Output the [X, Y] coordinate of the center of the cell containing the given text.  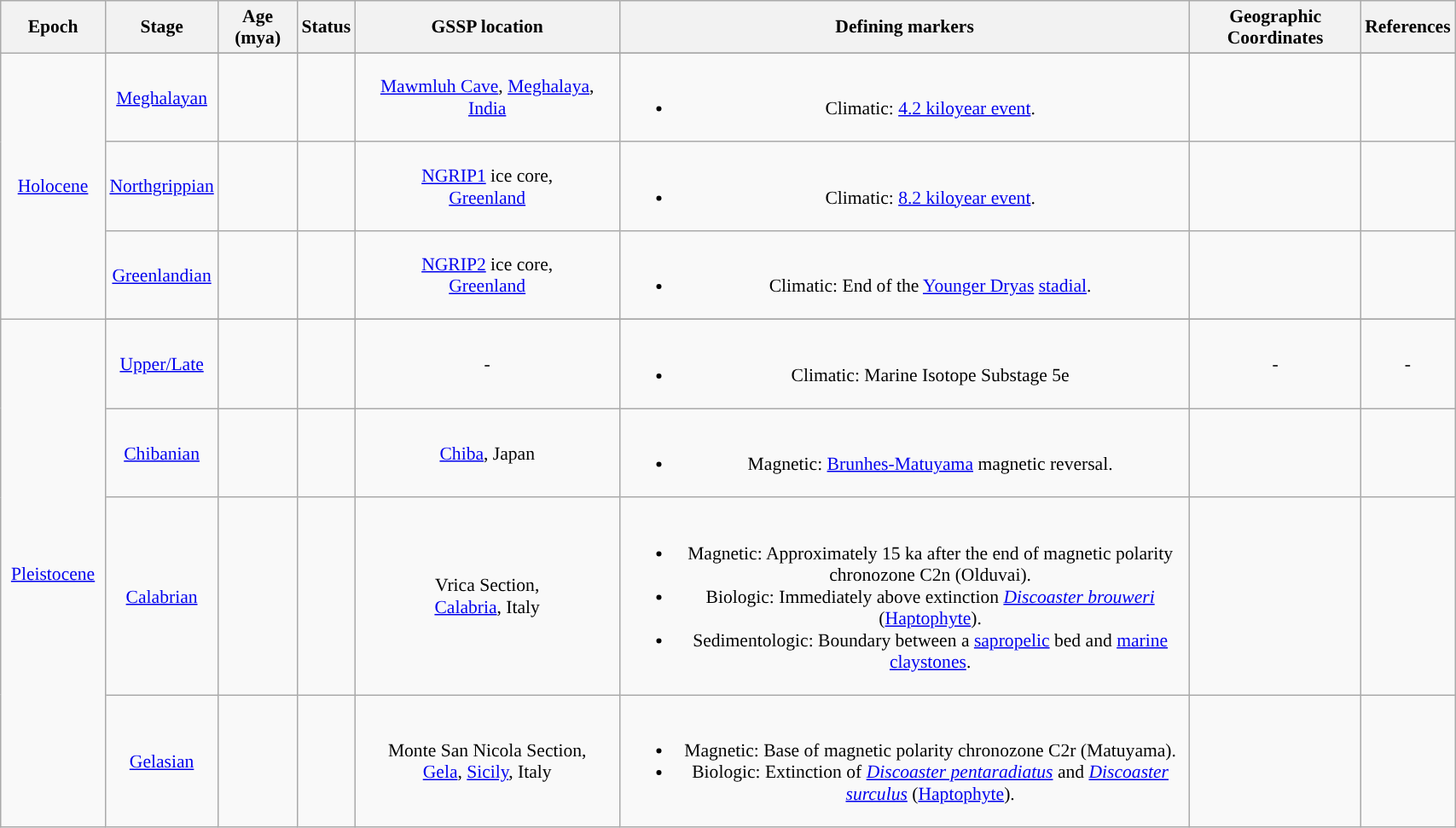
NGRIP2 ice core,Greenland [487, 275]
Climatic: 4.2 kiloyear event. [904, 97]
Magnetic: Brunhes-Matuyama magnetic reversal. [904, 453]
Geographic Coordinates [1275, 27]
Climatic: End of the Younger Dryas stadial. [904, 275]
Age (mya) [258, 27]
Holocene [53, 186]
Magnetic: Base of magnetic polarity chronozone C2r (Matuyama).Biologic: Extinction of Discoaster pentaradiatus and Discoaster surculus (Haptophyte). [904, 762]
Epoch [53, 27]
Climatic: 8.2 kiloyear event. [904, 187]
Gelasian [161, 762]
Defining markers [904, 27]
Vrica Section,Calabria, Italy [487, 597]
Northgrippian [161, 187]
GSSP location [487, 27]
NGRIP1 ice core,Greenland [487, 187]
Climatic: Marine Isotope Substage 5e [904, 364]
Mawmluh Cave, Meghalaya, India [487, 97]
Greenlandian [161, 275]
Chibanian [161, 453]
Monte San Nicola Section,Gela, Sicily, Italy [487, 762]
Chiba, Japan [487, 453]
Upper/Late [161, 364]
Meghalayan [161, 97]
Calabrian [161, 597]
Status [326, 27]
Pleistocene [53, 574]
References [1407, 27]
Stage [161, 27]
